Scan for the cell matching the given text and deliver its (X, Y) coordinate at center. 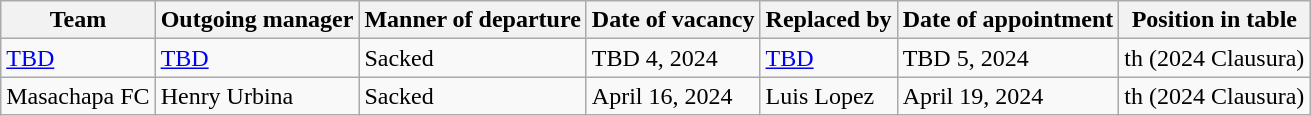
Team (78, 20)
Date of appointment (1008, 20)
Luis Lopez (828, 96)
Manner of departure (472, 20)
Outgoing manager (257, 20)
Henry Urbina (257, 96)
Replaced by (828, 20)
Date of vacancy (673, 20)
April 19, 2024 (1008, 96)
Position in table (1214, 20)
TBD 5, 2024 (1008, 58)
Masachapa FC (78, 96)
April 16, 2024 (673, 96)
TBD 4, 2024 (673, 58)
